From the cell containing the given text, extract its center point as [x, y] coordinate. 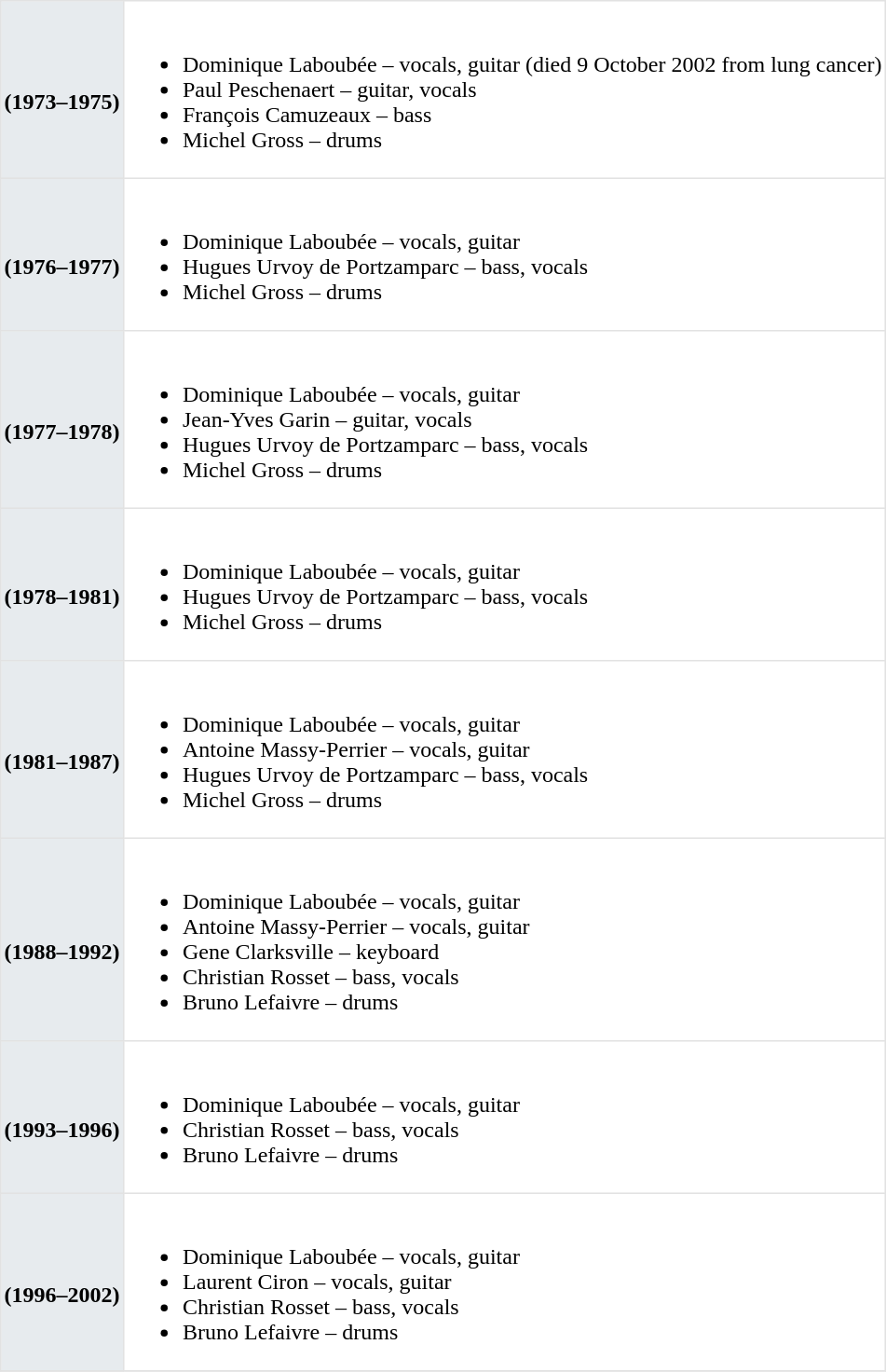
(1973–1975) [61, 89]
(1978–1981) [61, 584]
Dominique Laboubée – vocals, guitarAntoine Massy-Perrier – vocals, guitarHugues Urvoy de Portzamparc – bass, vocalsMichel Gross – drums [504, 749]
(1993–1996) [61, 1118]
(1988–1992) [61, 940]
(1977–1978) [61, 419]
Dominique Laboubée – vocals, guitarChristian Rosset – bass, vocalsBruno Lefaivre – drums [504, 1118]
Dominique Laboubée – vocals, guitarJean-Yves Garin – guitar, vocalsHugues Urvoy de Portzamparc – bass, vocalsMichel Gross – drums [504, 419]
Dominique Laboubée – vocals, guitarLaurent Ciron – vocals, guitarChristian Rosset – bass, vocalsBruno Lefaivre – drums [504, 1282]
(1996–2002) [61, 1282]
(1976–1977) [61, 254]
(1981–1987) [61, 749]
